Search for the cell housing the specified text and yield its (x, y) center coordinate. 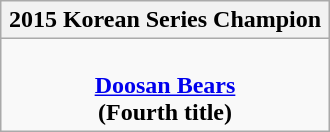
Doosan Bears(Fourth title) (165, 85)
2015 Korean Series Champion (165, 20)
